Pinpoint the cell where the given text exists, returning its (x, y) midpoint coordinate. 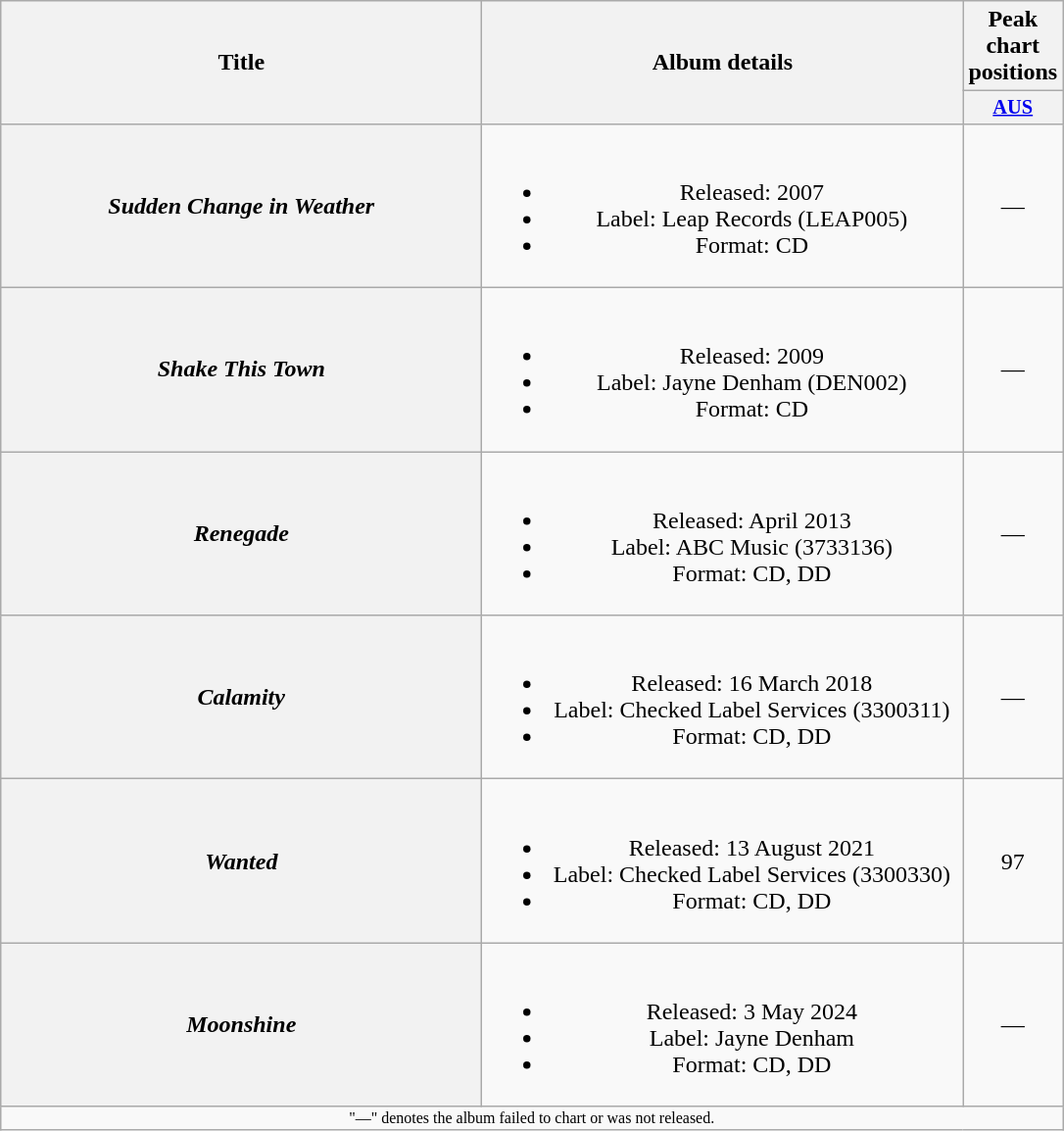
Sudden Change in Weather (241, 206)
Released: 13 August 2021Label: Checked Label Services (3300330)Format: CD, DD (723, 861)
Moonshine (241, 1025)
AUS (1013, 108)
Album details (723, 63)
Released: 2009Label: Jayne Denham (DEN002)Format: CD (723, 370)
97 (1013, 861)
Released: 16 March 2018Label: Checked Label Services (3300311)Format: CD, DD (723, 698)
Calamity (241, 698)
"—" denotes the album failed to chart or was not released. (532, 1118)
Renegade (241, 533)
Released: April 2013Label: ABC Music (3733136)Format: CD, DD (723, 533)
Title (241, 63)
Released: 3 May 2024Label: Jayne DenhamFormat: CD, DD (723, 1025)
Wanted (241, 861)
Released: 2007Label: Leap Records (LEAP005)Format: CD (723, 206)
Shake This Town (241, 370)
Peak chartpositions (1013, 46)
